Output the [x, y] coordinate of the center of the cell containing the given text.  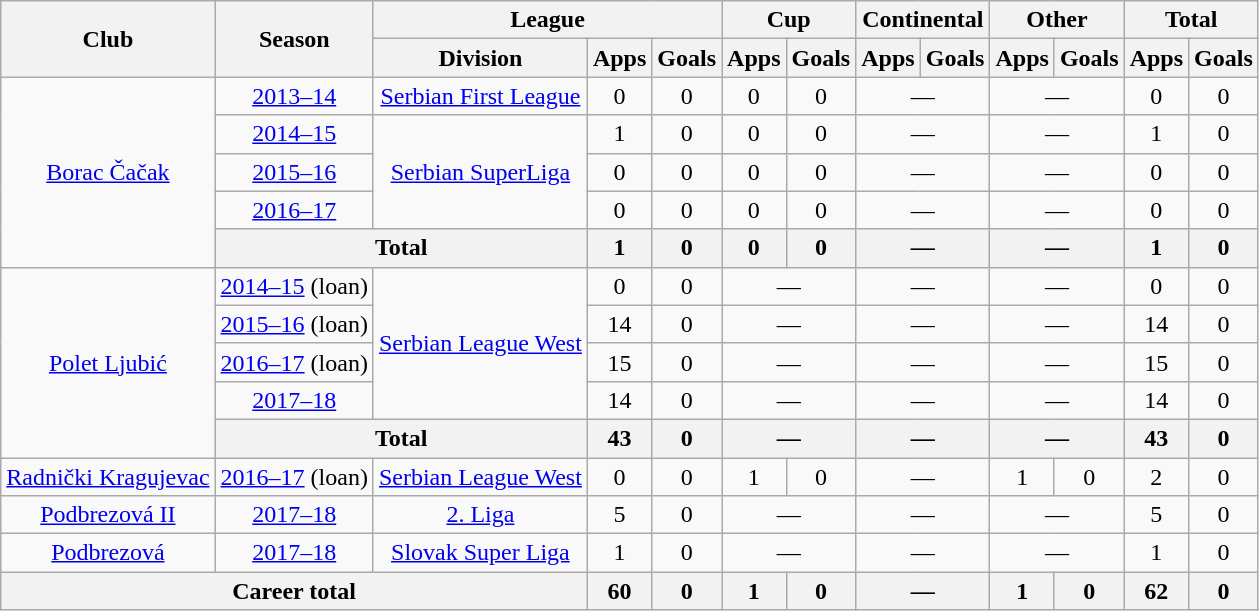
2016–17 [294, 210]
League [547, 20]
Division [480, 58]
2 [1156, 477]
2015–16 (loan) [294, 324]
Polet Ljubić [108, 362]
Slovak Super Liga [480, 553]
Club [108, 39]
Cup [789, 20]
Serbian SuperLiga [480, 172]
Serbian First League [480, 96]
2. Liga [480, 515]
Other [1057, 20]
60 [619, 591]
Career total [294, 591]
2014–15 [294, 134]
Continental [923, 20]
Season [294, 39]
2014–15 (loan) [294, 286]
Radnički Kragujevac [108, 477]
2013–14 [294, 96]
Podbrezová [108, 553]
62 [1156, 591]
Podbrezová II [108, 515]
2015–16 [294, 172]
Borac Čačak [108, 172]
